Identify which cell holds the provided text, then report its (X, Y) central coordinate. 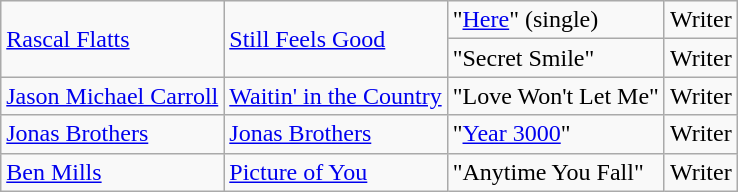
Still Feels Good (336, 39)
"Anytime You Fall" (556, 172)
"Love Won't Let Me" (556, 96)
Waitin' in the Country (336, 96)
Jason Michael Carroll (112, 96)
"Here" (single) (556, 20)
"Year 3000" (556, 134)
Picture of You (336, 172)
Ben Mills (112, 172)
Rascal Flatts (112, 39)
"Secret Smile" (556, 58)
